Search for the cell housing the specified text and yield its (X, Y) center coordinate. 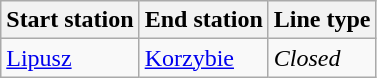
Lipusz (70, 58)
Start station (70, 20)
Closed (322, 58)
End station (204, 20)
Line type (322, 20)
Korzybie (204, 58)
